Provide the [X, Y] coordinate of the cell's center where the given text is located.  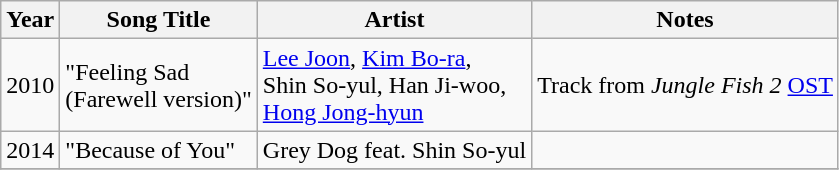
Year [30, 20]
Notes [686, 20]
Artist [394, 20]
2010 [30, 85]
"Because of You" [158, 150]
2014 [30, 150]
Track from Jungle Fish 2 OST [686, 85]
"Feeling Sad (Farewell version)" [158, 85]
Lee Joon, Kim Bo-ra, Shin So-yul, Han Ji-woo, Hong Jong-hyun [394, 85]
Grey Dog feat. Shin So-yul [394, 150]
Song Title [158, 20]
